Find where the given text appears and provide that cell's center as [X, Y] coordinate. 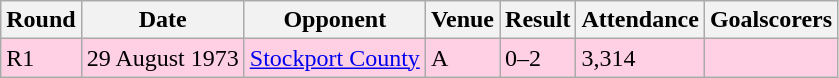
29 August 1973 [162, 58]
Result [538, 20]
Venue [462, 20]
A [462, 58]
Date [162, 20]
Attendance [640, 20]
R1 [41, 58]
3,314 [640, 58]
Stockport County [334, 58]
Goalscorers [770, 20]
Opponent [334, 20]
Round [41, 20]
0–2 [538, 58]
